Return the (X, Y) coordinate for the center point of the cell that contains the specified text.  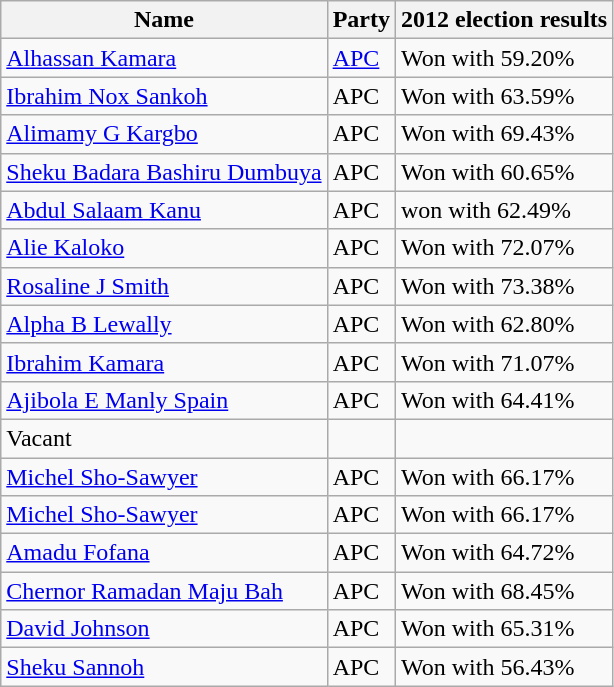
Won with 71.07% (504, 362)
Won with 68.45% (504, 591)
Ibrahim Nox Sankoh (164, 96)
Alie Kaloko (164, 248)
won with 62.49% (504, 210)
Vacant (164, 438)
Chernor Ramadan Maju Bah (164, 591)
Won with 72.07% (504, 248)
Won with 69.43% (504, 134)
Won with 64.41% (504, 400)
Won with 56.43% (504, 667)
Amadu Fofana (164, 553)
Party (361, 20)
Won with 62.80% (504, 324)
Won with 60.65% (504, 172)
2012 election results (504, 20)
Won with 63.59% (504, 96)
Alpha B Lewally (164, 324)
Sheku Badara Bashiru Dumbuya (164, 172)
David Johnson (164, 629)
Sheku Sannoh (164, 667)
Won with 73.38% (504, 286)
Won with 65.31% (504, 629)
Won with 59.20% (504, 58)
Rosaline J Smith (164, 286)
Won with 64.72% (504, 553)
Alimamy G Kargbo (164, 134)
Ibrahim Kamara (164, 362)
Alhassan Kamara (164, 58)
Name (164, 20)
Abdul Salaam Kanu (164, 210)
Ajibola E Manly Spain (164, 400)
